Return the (X, Y) coordinate for the center point of the cell that contains the specified text.  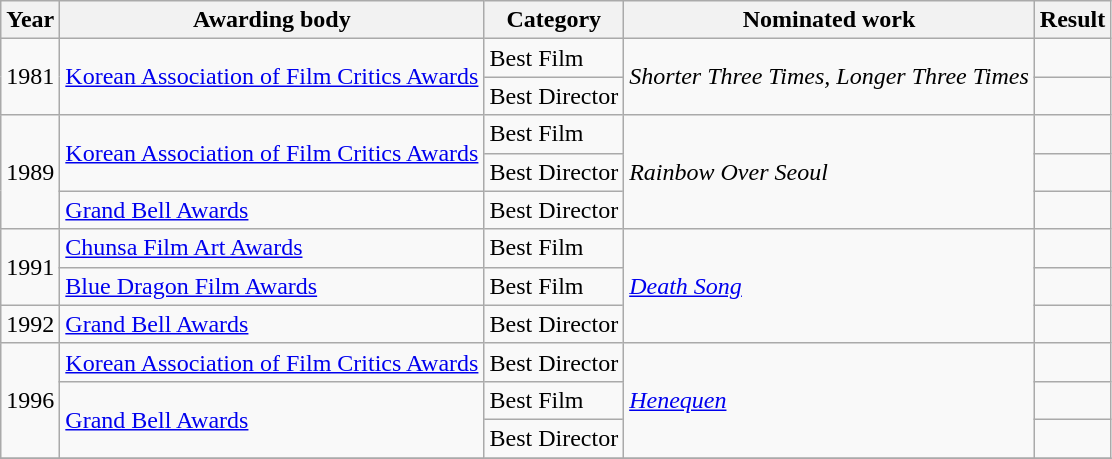
Year (30, 20)
Nominated work (830, 20)
Death Song (830, 286)
Result (1072, 20)
Rainbow Over Seoul (830, 172)
Category (554, 20)
1992 (30, 324)
Blue Dragon Film Awards (272, 286)
1991 (30, 267)
Awarding body (272, 20)
1989 (30, 172)
1981 (30, 77)
Chunsa Film Art Awards (272, 248)
Shorter Three Times, Longer Three Times (830, 77)
1996 (30, 400)
Henequen (830, 400)
